Capture the cell that displays the provided text and extract its [x, y] central coordinate. 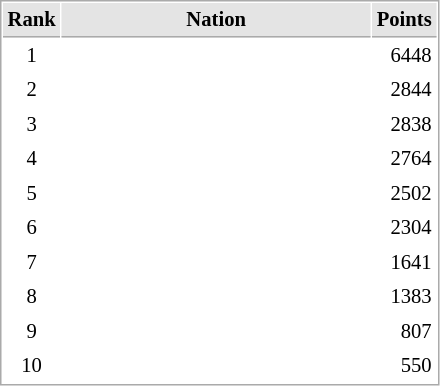
2304 [404, 228]
2 [32, 90]
6 [32, 228]
2844 [404, 90]
2502 [404, 194]
2838 [404, 124]
1641 [404, 262]
7 [32, 262]
3 [32, 124]
1 [32, 56]
9 [32, 332]
4 [32, 158]
2764 [404, 158]
10 [32, 366]
5 [32, 194]
6448 [404, 56]
1383 [404, 296]
Points [404, 20]
8 [32, 296]
Rank [32, 20]
Nation [216, 20]
550 [404, 366]
807 [404, 332]
